Identify which cell holds the provided text, then report its [X, Y] central coordinate. 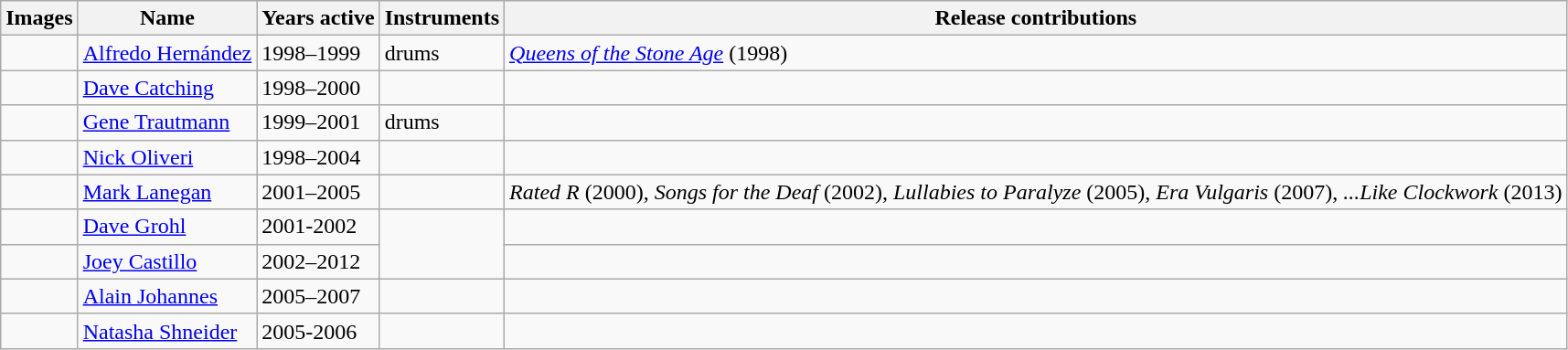
2005–2007 [318, 296]
Alfredo Hernández [167, 53]
2002–2012 [318, 261]
Gene Trautmann [167, 122]
Rated R (2000), Songs for the Deaf (2002), Lullabies to Paralyze (2005), Era Vulgaris (2007), ...Like Clockwork (2013) [1036, 192]
Nick Oliveri [167, 157]
1999–2001 [318, 122]
Name [167, 18]
Dave Grohl [167, 227]
Years active [318, 18]
Mark Lanegan [167, 192]
1998–2000 [318, 88]
Instruments [442, 18]
Alain Johannes [167, 296]
Images [39, 18]
Queens of the Stone Age (1998) [1036, 53]
1998–2004 [318, 157]
1998–1999 [318, 53]
2001-2002 [318, 227]
Natasha Shneider [167, 331]
Release contributions [1036, 18]
2001–2005 [318, 192]
Dave Catching [167, 88]
2005-2006 [318, 331]
Joey Castillo [167, 261]
